Output the (X, Y) coordinate of the center of the cell containing the given text.  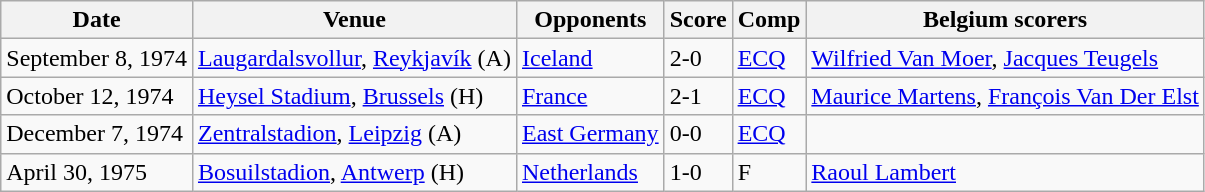
1-0 (698, 172)
Maurice Martens, François Van Der Elst (1006, 96)
Bosuilstadion, Antwerp (H) (354, 172)
September 8, 1974 (97, 58)
Iceland (590, 58)
Heysel Stadium, Brussels (H) (354, 96)
2-0 (698, 58)
Netherlands (590, 172)
East Germany (590, 134)
Zentralstadion, Leipzig (A) (354, 134)
F (769, 172)
Belgium scorers (1006, 20)
April 30, 1975 (97, 172)
0-0 (698, 134)
October 12, 1974 (97, 96)
2-1 (698, 96)
France (590, 96)
Score (698, 20)
Venue (354, 20)
Wilfried Van Moer, Jacques Teugels (1006, 58)
Date (97, 20)
Comp (769, 20)
Raoul Lambert (1006, 172)
Opponents (590, 20)
December 7, 1974 (97, 134)
Laugardalsvollur, Reykjavík (A) (354, 58)
